Extract the (x, y) coordinate from the center of the cell holding the provided text.  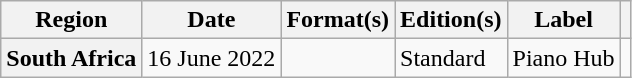
Edition(s) (451, 20)
Piano Hub (564, 58)
Standard (451, 58)
South Africa (72, 58)
Region (72, 20)
Date (212, 20)
16 June 2022 (212, 58)
Label (564, 20)
Format(s) (338, 20)
